Extract the [x, y] coordinate from the center of the cell holding the provided text.  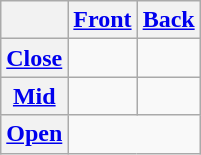
Front [102, 20]
Open [34, 134]
Mid [34, 96]
Close [34, 58]
Back [168, 20]
